Extract the (x, y) coordinate from the center of the cell holding the provided text.  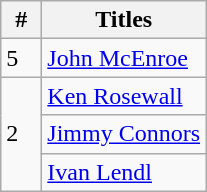
5 (22, 58)
Jimmy Connors (124, 134)
Titles (124, 20)
Ivan Lendl (124, 172)
Ken Rosewall (124, 96)
# (22, 20)
John McEnroe (124, 58)
2 (22, 134)
